Provide the (x, y) coordinate of the cell's center where the given text is located.  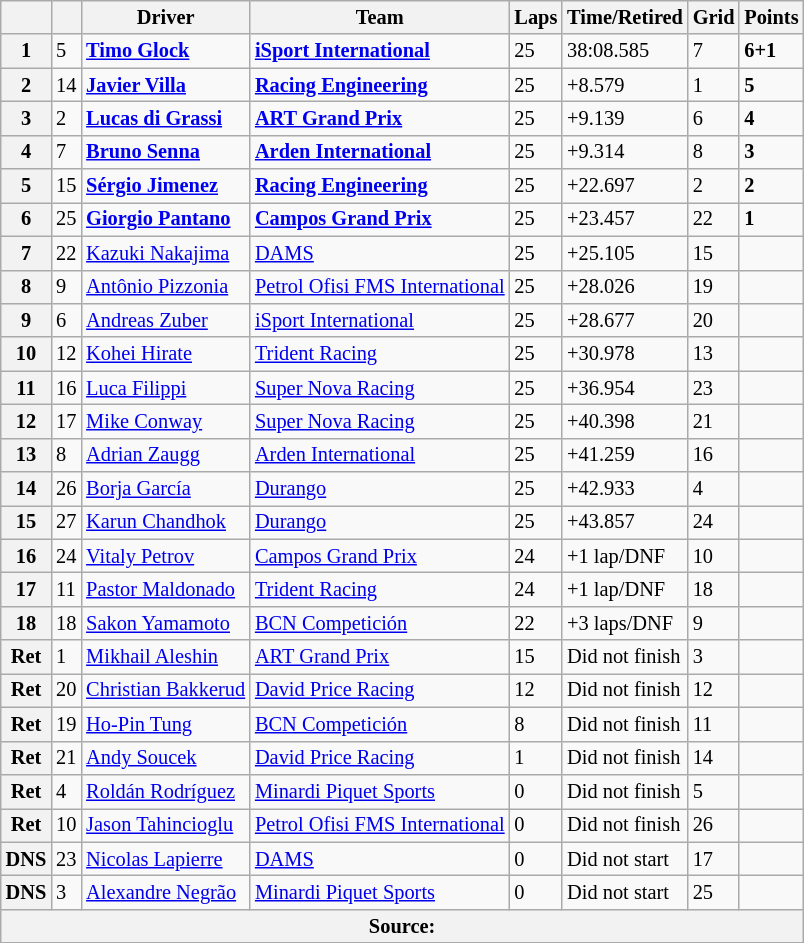
Karun Chandhok (166, 522)
38:08.585 (625, 51)
+22.697 (625, 186)
27 (66, 522)
Kohei Hirate (166, 354)
+9.139 (625, 118)
Roldán Rodríguez (166, 791)
Source: (402, 926)
Team (380, 17)
Andreas Zuber (166, 320)
+8.579 (625, 85)
Antônio Pizzonia (166, 287)
Sérgio Jimenez (166, 186)
+41.259 (625, 455)
Sakon Yamamoto (166, 623)
+42.933 (625, 489)
Javier Villa (166, 85)
Adrian Zaugg (166, 455)
Vitaly Petrov (166, 556)
+40.398 (625, 421)
Mike Conway (166, 421)
Jason Tahincioglu (166, 825)
Points (771, 17)
Alexandre Negrão (166, 892)
Andy Soucek (166, 758)
+30.978 (625, 354)
+36.954 (625, 388)
Time/Retired (625, 17)
Pastor Maldonado (166, 589)
+28.677 (625, 320)
Grid (714, 17)
+9.314 (625, 152)
Laps (536, 17)
Timo Glock (166, 51)
+3 laps/DNF (625, 623)
Driver (166, 17)
Nicolas Lapierre (166, 859)
+28.026 (625, 287)
Bruno Senna (166, 152)
Luca Filippi (166, 388)
Ho-Pin Tung (166, 724)
+25.105 (625, 253)
Kazuki Nakajima (166, 253)
Giorgio Pantano (166, 219)
Mikhail Aleshin (166, 657)
6+1 (771, 51)
+43.857 (625, 522)
Christian Bakkerud (166, 690)
Lucas di Grassi (166, 118)
+23.457 (625, 219)
Borja García (166, 489)
